Return the [x, y] coordinate for the center point of the cell that contains the specified text.  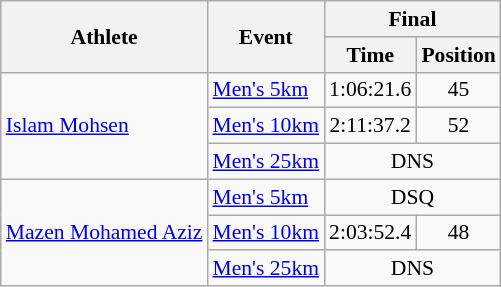
48 [458, 233]
52 [458, 126]
DSQ [412, 197]
Athlete [104, 36]
Islam Mohsen [104, 126]
2:11:37.2 [370, 126]
Mazen Mohamed Aziz [104, 232]
Final [412, 19]
Time [370, 55]
Event [266, 36]
Position [458, 55]
45 [458, 90]
1:06:21.6 [370, 90]
2:03:52.4 [370, 233]
